Scan for the cell matching the given text and deliver its (X, Y) coordinate at center. 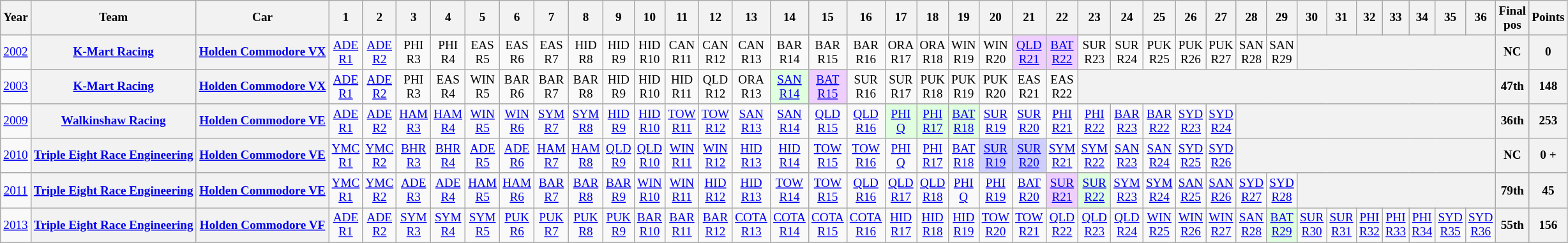
PUKR25 (1159, 52)
32 (1369, 18)
SYMR21 (1062, 156)
SURR22 (1094, 190)
EASR5 (483, 52)
5 (483, 18)
4 (448, 18)
SANR24 (1159, 156)
HIDR17 (901, 225)
PHIR4 (448, 52)
HIDR18 (933, 225)
ORAR13 (751, 87)
14 (790, 18)
30 (1311, 18)
19 (964, 18)
13 (751, 18)
29 (1282, 18)
WINR27 (1221, 225)
SYMR22 (1094, 156)
SURR23 (1094, 52)
BARR6 (517, 87)
SURR21 (1062, 190)
36th (1512, 121)
Walkinshaw Racing (114, 121)
SYMR5 (483, 225)
28 (1251, 18)
TOWR11 (682, 121)
Car (262, 18)
Points (1548, 18)
6 (517, 18)
2 (379, 18)
BATR22 (1062, 52)
BHRR4 (448, 156)
34 (1422, 18)
SURR31 (1341, 225)
7 (552, 18)
PUKR9 (618, 225)
HAMR8 (586, 156)
BARR16 (866, 52)
WINR6 (517, 121)
WINR20 (995, 52)
2010 (16, 156)
SANR23 (1127, 156)
2013 (16, 225)
SANR13 (751, 121)
HAMR7 (552, 156)
HAMR5 (483, 190)
PUKR19 (964, 87)
SURR30 (1311, 225)
22 (1062, 18)
QLDR21 (1029, 52)
TOWR16 (866, 156)
EASR22 (1062, 87)
SYDR26 (1221, 156)
SYDR23 (1191, 121)
47th (1512, 87)
COTAR16 (866, 225)
QLDR17 (901, 190)
253 (1548, 121)
3 (414, 18)
Year (16, 18)
31 (1341, 18)
HAMR4 (448, 121)
SYMR24 (1159, 190)
HIDR14 (790, 156)
SURR17 (901, 87)
SANR26 (1221, 190)
WINR10 (650, 190)
SYDR28 (1282, 190)
QLDR9 (618, 156)
SURR24 (1127, 52)
45 (1548, 190)
PUKR26 (1191, 52)
COTAR13 (751, 225)
SYMR4 (448, 225)
Team (114, 18)
18 (933, 18)
COTAR14 (790, 225)
148 (1548, 87)
1 (346, 18)
SYDR25 (1191, 156)
36 (1481, 18)
HIDR8 (586, 52)
79th (1512, 190)
BARR10 (650, 225)
CANR12 (715, 52)
HIDR19 (964, 225)
PUKR6 (517, 225)
26 (1191, 18)
2003 (16, 87)
Holden Commodore VF (262, 225)
QLDR18 (933, 190)
156 (1548, 225)
2002 (16, 52)
SYDR35 (1451, 225)
QLDR22 (1062, 225)
11 (682, 18)
SYMR23 (1127, 190)
WINR19 (964, 52)
2011 (16, 190)
BATR29 (1282, 225)
SYMR8 (586, 121)
PUKR27 (1221, 52)
10 (650, 18)
24 (1127, 18)
HAMR3 (414, 121)
BARR22 (1159, 121)
EASR21 (1029, 87)
HIDR12 (715, 190)
QLDR10 (650, 156)
SYDR36 (1481, 225)
2009 (16, 121)
SYDR27 (1251, 190)
BATR15 (827, 87)
21 (1029, 18)
HAMR6 (517, 190)
25 (1159, 18)
15 (827, 18)
ORAR17 (901, 52)
PHIR21 (1062, 121)
QLDR24 (1127, 225)
0 (1548, 52)
ADER4 (448, 190)
BARR15 (827, 52)
SURR16 (866, 87)
55th (1512, 225)
ADER5 (483, 156)
BARR14 (790, 52)
ORAR18 (933, 52)
CANR13 (751, 52)
PHIR34 (1422, 225)
BARR11 (682, 225)
ADER6 (517, 156)
PUKR18 (933, 87)
TOWR12 (715, 121)
0 + (1548, 156)
CANR11 (682, 52)
BARR9 (618, 190)
EASR4 (448, 87)
17 (901, 18)
WINR25 (1159, 225)
16 (866, 18)
BHRR3 (414, 156)
SANR29 (1282, 52)
QLDR12 (715, 87)
BARR23 (1127, 121)
PUKR8 (586, 225)
20 (995, 18)
SYMR3 (414, 225)
PHIR19 (995, 190)
COTAR15 (827, 225)
8 (586, 18)
PUKR7 (552, 225)
TOWR14 (790, 190)
PUKR20 (995, 87)
EASR6 (517, 52)
SYMR7 (552, 121)
SYDR24 (1221, 121)
TOWR20 (995, 225)
BARR12 (715, 225)
QLDR15 (827, 121)
ADER3 (414, 190)
EASR7 (552, 52)
PHIR33 (1396, 225)
QLDR23 (1094, 225)
35 (1451, 18)
33 (1396, 18)
BATR20 (1029, 190)
PHIR22 (1094, 121)
PHIR32 (1369, 225)
12 (715, 18)
SANR25 (1191, 190)
27 (1221, 18)
9 (618, 18)
Final pos (1512, 18)
WINR12 (715, 156)
TOWR21 (1029, 225)
WINR26 (1191, 225)
HIDR11 (682, 87)
23 (1094, 18)
